Locate the cell with the specified text and output its [x, y] center coordinate. 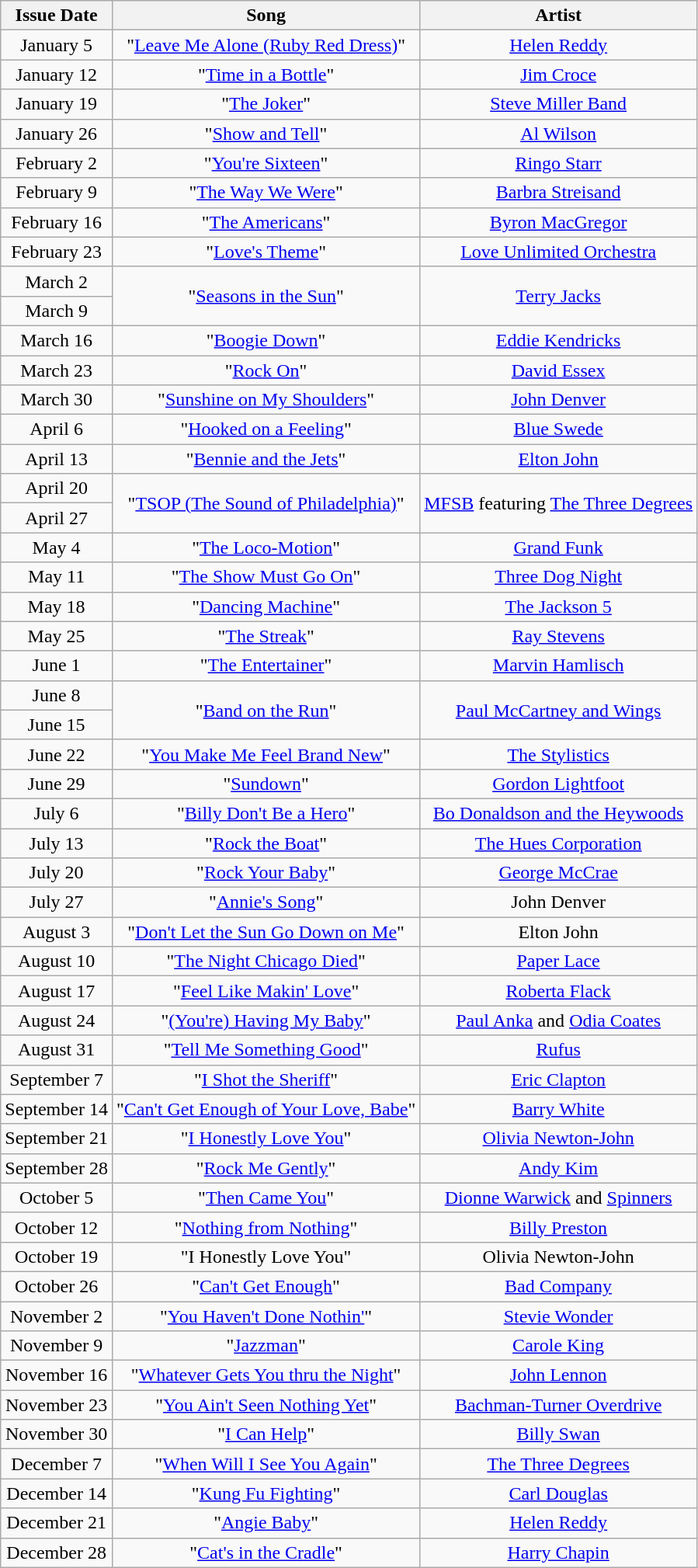
The Stylistics [559, 754]
May 4 [57, 548]
March 2 [57, 281]
November 2 [57, 1316]
"Kung Fu Fighting" [266, 1493]
"Rock the Boat" [266, 843]
"The Americans" [266, 222]
"Don't Let the Sun Go Down on Me" [266, 932]
"Boogie Down" [266, 340]
"TSOP (The Sound of Philadelphia)" [266, 503]
The Hues Corporation [559, 843]
"The Show Must Go On" [266, 577]
"Billy Don't Be a Hero" [266, 813]
May 11 [57, 577]
"Jazzman" [266, 1346]
Marvin Hamlisch [559, 666]
"The Entertainer" [266, 666]
August 3 [57, 932]
"The Loco-Motion" [266, 548]
David Essex [559, 370]
June 8 [57, 695]
Al Wilson [559, 134]
Carl Douglas [559, 1493]
April 27 [57, 518]
August 24 [57, 1020]
November 30 [57, 1434]
"The Night Chicago Died" [266, 961]
Rufus [559, 1050]
"Time in a Bottle" [266, 75]
"I Shot the Sheriff" [266, 1080]
January 19 [57, 104]
Blue Swede [559, 429]
April 13 [57, 459]
Three Dog Night [559, 577]
August 10 [57, 961]
November 16 [57, 1375]
September 28 [57, 1168]
March 23 [57, 370]
February 16 [57, 222]
The Three Degrees [559, 1464]
Paper Lace [559, 961]
June 1 [57, 666]
"Then Came You" [266, 1198]
June 22 [57, 754]
September 14 [57, 1109]
"Rock Me Gently" [266, 1168]
MFSB featuring The Three Degrees [559, 503]
"Love's Theme" [266, 252]
December 14 [57, 1493]
George McCrae [559, 873]
Paul Anka and Odia Coates [559, 1020]
"The Way We Were" [266, 193]
December 7 [57, 1464]
August 17 [57, 991]
Love Unlimited Orchestra [559, 252]
"Bennie and the Jets" [266, 459]
July 20 [57, 873]
Byron MacGregor [559, 222]
April 20 [57, 488]
"The Joker" [266, 104]
"Cat's in the Cradle" [266, 1552]
March 30 [57, 400]
"Rock Your Baby" [266, 873]
Dionne Warwick and Spinners [559, 1198]
Issue Date [57, 16]
"Annie's Song" [266, 902]
"Leave Me Alone (Ruby Red Dress)" [266, 45]
"Can't Get Enough of Your Love, Babe" [266, 1109]
"Rock On" [266, 370]
"You're Sixteen" [266, 163]
October 19 [57, 1257]
Eric Clapton [559, 1080]
"Whatever Gets You thru the Night" [266, 1375]
Ringo Starr [559, 163]
Paul McCartney and Wings [559, 710]
"You Ain't Seen Nothing Yet" [266, 1405]
October 5 [57, 1198]
Billy Preston [559, 1227]
December 21 [57, 1523]
"Band on the Run" [266, 710]
September 7 [57, 1080]
"Sunshine on My Shoulders" [266, 400]
January 12 [57, 75]
November 9 [57, 1346]
February 2 [57, 163]
February 9 [57, 193]
Eddie Kendricks [559, 340]
August 31 [57, 1050]
Bad Company [559, 1286]
Bachman-Turner Overdrive [559, 1405]
July 27 [57, 902]
The Jackson 5 [559, 607]
July 6 [57, 813]
Andy Kim [559, 1168]
"You Make Me Feel Brand New" [266, 754]
"Sundown" [266, 784]
"(You're) Having My Baby" [266, 1020]
January 26 [57, 134]
"I Can Help" [266, 1434]
Bo Donaldson and the Heywoods [559, 813]
January 5 [57, 45]
"Angie Baby" [266, 1523]
"Dancing Machine" [266, 607]
November 23 [57, 1405]
October 26 [57, 1286]
Gordon Lightfoot [559, 784]
May 25 [57, 636]
December 28 [57, 1552]
Roberta Flack [559, 991]
"Tell Me Something Good" [266, 1050]
July 13 [57, 843]
Terry Jacks [559, 296]
Stevie Wonder [559, 1316]
Steve Miller Band [559, 104]
Carole King [559, 1346]
"When Will I See You Again" [266, 1464]
Harry Chapin [559, 1552]
March 16 [57, 340]
October 12 [57, 1227]
May 18 [57, 607]
June 15 [57, 725]
Artist [559, 16]
September 21 [57, 1139]
Billy Swan [559, 1434]
Song [266, 16]
"Hooked on a Feeling" [266, 429]
Ray Stevens [559, 636]
"Seasons in the Sun" [266, 296]
"You Haven't Done Nothin'" [266, 1316]
Grand Funk [559, 548]
Barbra Streisand [559, 193]
April 6 [57, 429]
"Feel Like Makin' Love" [266, 991]
John Lennon [559, 1375]
"Show and Tell" [266, 134]
"Can't Get Enough" [266, 1286]
"The Streak" [266, 636]
Jim Croce [559, 75]
"Nothing from Nothing" [266, 1227]
February 23 [57, 252]
Barry White [559, 1109]
June 29 [57, 784]
March 9 [57, 311]
